Pinpoint the cell where the given text exists, returning its (X, Y) midpoint coordinate. 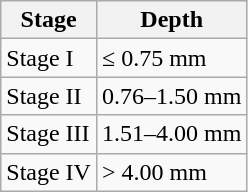
Stage II (49, 96)
Stage I (49, 58)
> 4.00 mm (171, 172)
≤ 0.75 mm (171, 58)
0.76–1.50 mm (171, 96)
1.51–4.00 mm (171, 134)
Depth (171, 20)
Stage IV (49, 172)
Stage III (49, 134)
Stage (49, 20)
